Detect which cell encompasses the target text, then output its (x, y) center coordinate. 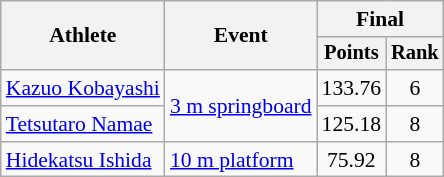
125.18 (352, 124)
Event (241, 36)
6 (415, 88)
Kazuo Kobayashi (83, 88)
Final (380, 19)
Rank (415, 54)
Points (352, 54)
Tetsutaro Namae (83, 124)
3 m springboard (241, 106)
Athlete (83, 36)
133.76 (352, 88)
8 (415, 124)
